Determine the (X, Y) coordinate at the center of the cell enclosing the given text.  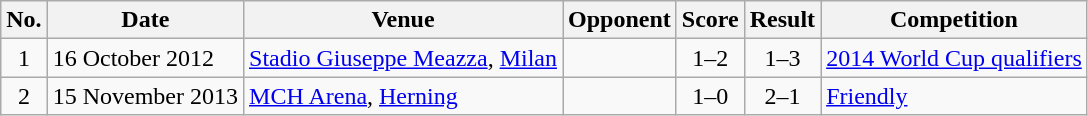
Friendly (954, 96)
Opponent (619, 20)
2 (24, 96)
Date (145, 20)
Competition (954, 20)
16 October 2012 (145, 58)
1–3 (782, 58)
Score (710, 20)
Venue (404, 20)
1 (24, 58)
Result (782, 20)
2014 World Cup qualifiers (954, 58)
1–0 (710, 96)
MCH Arena, Herning (404, 96)
1–2 (710, 58)
No. (24, 20)
2–1 (782, 96)
Stadio Giuseppe Meazza, Milan (404, 58)
15 November 2013 (145, 96)
